From the cell containing the given text, extract its center point as [x, y] coordinate. 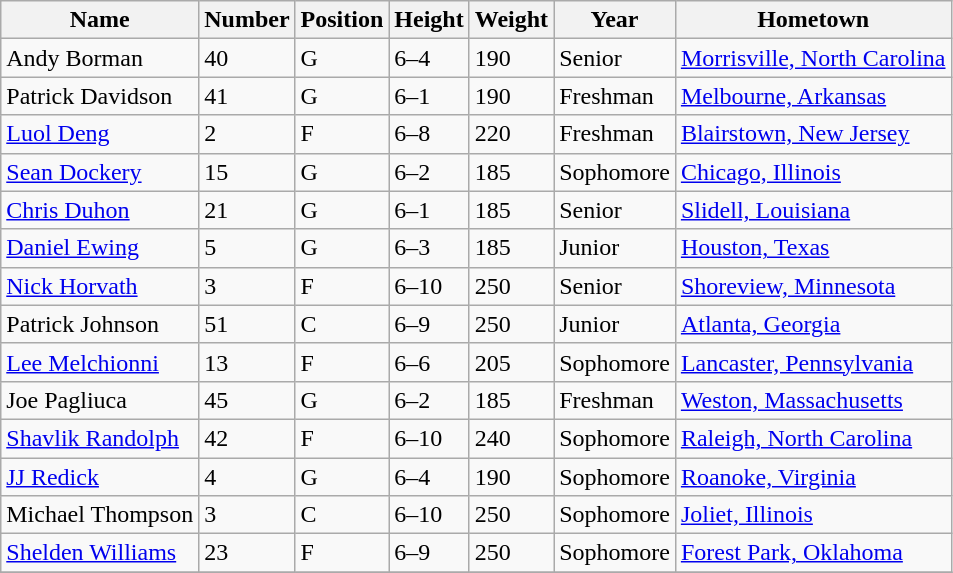
Blairstown, New Jersey [813, 134]
2 [247, 134]
Nick Horvath [100, 286]
40 [247, 58]
JJ Redick [100, 477]
Morrisville, North Carolina [813, 58]
Hometown [813, 20]
Weston, Massachusetts [813, 400]
220 [511, 134]
Luol Deng [100, 134]
Patrick Johnson [100, 324]
45 [247, 400]
15 [247, 172]
23 [247, 553]
Year [615, 20]
5 [247, 248]
6–3 [429, 248]
Daniel Ewing [100, 248]
Patrick Davidson [100, 96]
41 [247, 96]
Michael Thompson [100, 515]
Shelden Williams [100, 553]
Shavlik Randolph [100, 438]
Joe Pagliuca [100, 400]
Height [429, 20]
42 [247, 438]
Houston, Texas [813, 248]
Raleigh, North Carolina [813, 438]
Roanoke, Virginia [813, 477]
13 [247, 362]
6–6 [429, 362]
51 [247, 324]
Number [247, 20]
Joliet, Illinois [813, 515]
Name [100, 20]
Lancaster, Pennsylvania [813, 362]
Forest Park, Oklahoma [813, 553]
6–8 [429, 134]
Atlanta, Georgia [813, 324]
Melbourne, Arkansas [813, 96]
Lee Melchionni [100, 362]
Andy Borman [100, 58]
Chicago, Illinois [813, 172]
Sean Dockery [100, 172]
Shoreview, Minnesota [813, 286]
Position [342, 20]
205 [511, 362]
21 [247, 210]
4 [247, 477]
Chris Duhon [100, 210]
Slidell, Louisiana [813, 210]
Weight [511, 20]
240 [511, 438]
